Find where the given text appears and provide that cell's center as (x, y) coordinate. 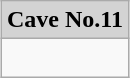
Cave No.11 (64, 20)
